Identify which cell holds the provided text, then report its (x, y) central coordinate. 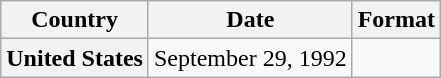
September 29, 1992 (250, 58)
Country (75, 20)
Date (250, 20)
United States (75, 58)
Format (396, 20)
